Return [X, Y] of the center of cell containing provided text 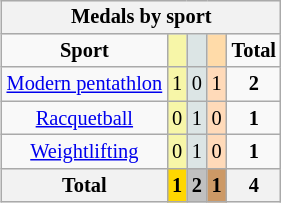
Medals by sport [142, 17]
Weightlifting [84, 152]
4 [254, 185]
Modern pentathlon [84, 84]
Racquetball [84, 118]
Sport [84, 51]
